Search for the cell housing the specified text and yield its (X, Y) center coordinate. 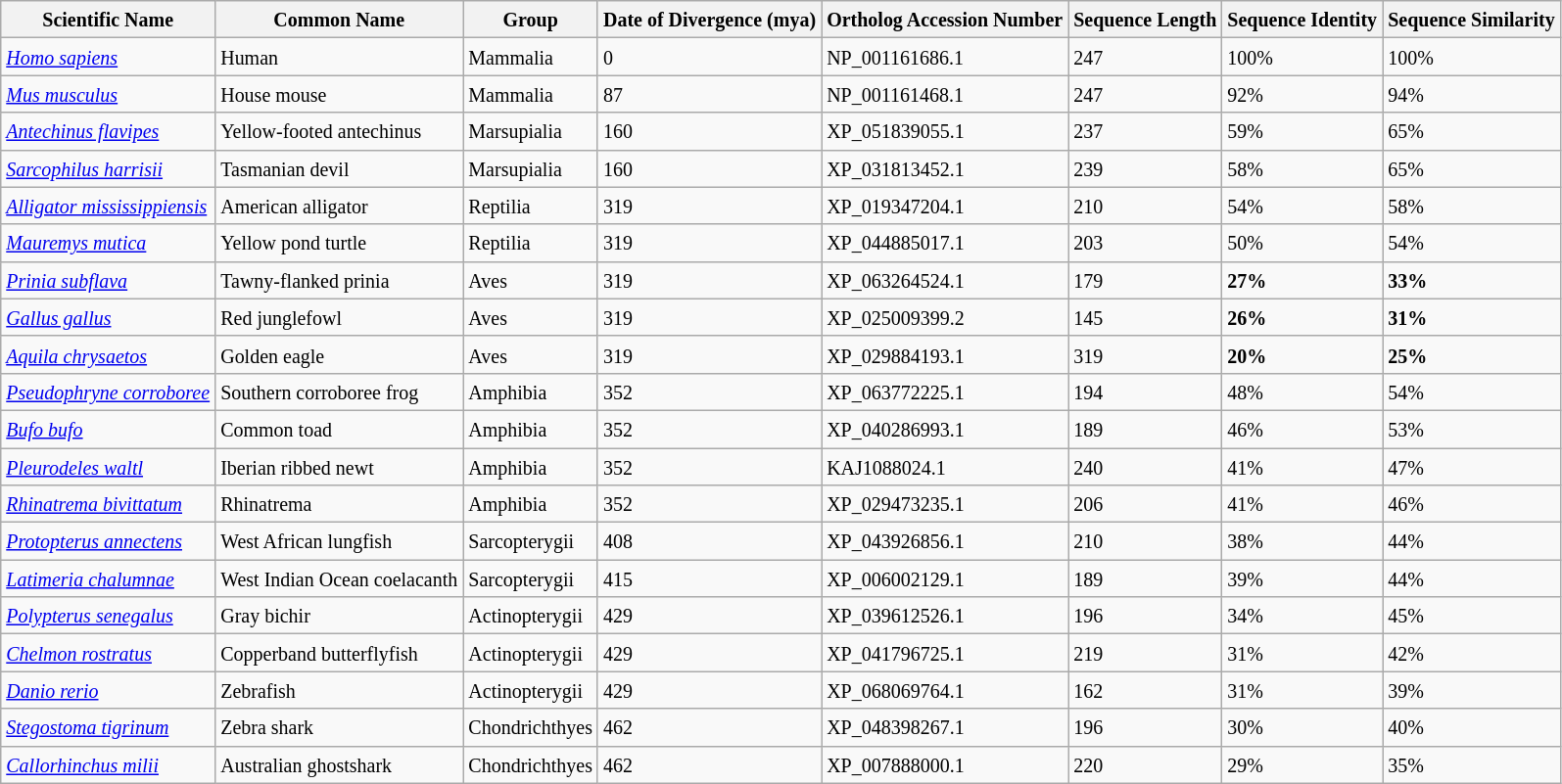
Human (339, 57)
Tawny-flanked prinia (339, 280)
48% (1302, 392)
Homo sapiens (108, 57)
KAJ1088024.1 (945, 467)
XP_029884193.1 (945, 354)
Date of Divergence (mya) (709, 20)
XP_040286993.1 (945, 429)
87 (709, 94)
XP_063264524.1 (945, 280)
XP_044885017.1 (945, 243)
408 (709, 541)
240 (1146, 467)
239 (1146, 168)
NP_001161686.1 (945, 57)
XP_006002129.1 (945, 578)
35% (1472, 764)
0 (709, 57)
Mauremys mutica (108, 243)
53% (1472, 429)
145 (1146, 317)
XP_029473235.1 (945, 504)
Mus musculus (108, 94)
Zebrafish (339, 690)
40% (1472, 727)
Zebra shark (339, 727)
Gallus gallus (108, 317)
Pseudophryne corroboree (108, 392)
50% (1302, 243)
Australian ghostshark (339, 764)
West Indian Ocean coelacanth (339, 578)
Group (531, 20)
162 (1146, 690)
Stegostoma tigrinum (108, 727)
25% (1472, 354)
Yellow pond turtle (339, 243)
Protopterus annectens (108, 541)
33% (1472, 280)
34% (1302, 616)
Sequence Similarity (1472, 20)
Latimeria chalumnae (108, 578)
XP_039612526.1 (945, 616)
94% (1472, 94)
Sequence Identity (1302, 20)
Rhinatrema bivittatum (108, 504)
Bufo bufo (108, 429)
House mouse (339, 94)
Common toad (339, 429)
219 (1146, 653)
Sarcophilus harrisii (108, 168)
206 (1146, 504)
38% (1302, 541)
415 (709, 578)
XP_019347204.1 (945, 206)
Iberian ribbed newt (339, 467)
27% (1302, 280)
237 (1146, 131)
NP_001161468.1 (945, 94)
Tasmanian devil (339, 168)
Golden eagle (339, 354)
Common Name (339, 20)
203 (1146, 243)
59% (1302, 131)
30% (1302, 727)
194 (1146, 392)
Polypterus senegalus (108, 616)
XP_048398267.1 (945, 727)
Chelmon rostratus (108, 653)
West African lungfish (339, 541)
179 (1146, 280)
Antechinus flavipes (108, 131)
XP_043926856.1 (945, 541)
XP_041796725.1 (945, 653)
Aquila chrysaetos (108, 354)
20% (1302, 354)
XP_007888000.1 (945, 764)
Prinia subflava (108, 280)
Scientific Name (108, 20)
220 (1146, 764)
Callorhinchus milii (108, 764)
Ortholog Accession Number (945, 20)
Copperband butterflyfish (339, 653)
Rhinatrema (339, 504)
XP_063772225.1 (945, 392)
47% (1472, 467)
XP_025009399.2 (945, 317)
Sequence Length (1146, 20)
XP_068069764.1 (945, 690)
42% (1472, 653)
Danio rerio (108, 690)
29% (1302, 764)
45% (1472, 616)
Pleurodeles waltl (108, 467)
Red junglefowl (339, 317)
XP_051839055.1 (945, 131)
XP_031813452.1 (945, 168)
Gray bichir (339, 616)
Alligator mississippiensis (108, 206)
92% (1302, 94)
Southern corroboree frog (339, 392)
Yellow-footed antechinus (339, 131)
American alligator (339, 206)
26% (1302, 317)
